Output the (x, y) coordinate of the center of the cell containing the given text.  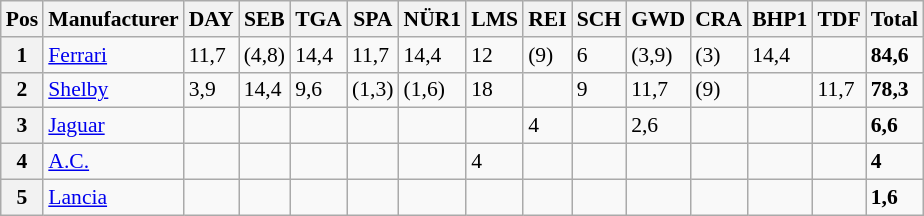
6 (600, 55)
SEB (264, 19)
LMS (494, 19)
84,6 (894, 55)
A.C. (113, 162)
TDF (838, 19)
18 (494, 90)
3 (22, 126)
3,9 (212, 90)
(3) (718, 55)
78,3 (894, 90)
Total (894, 19)
(4,8) (264, 55)
TGA (318, 19)
NÜR1 (432, 19)
DAY (212, 19)
CRA (718, 19)
(1,6) (432, 90)
Pos (22, 19)
Manufacturer (113, 19)
Jaguar (113, 126)
2 (22, 90)
Ferrari (113, 55)
BHP1 (780, 19)
Lancia (113, 197)
SCH (600, 19)
2,6 (658, 126)
Shelby (113, 90)
9 (600, 90)
1 (22, 55)
9,6 (318, 90)
5 (22, 197)
(3,9) (658, 55)
SPA (372, 19)
6,6 (894, 126)
GWD (658, 19)
(1,3) (372, 90)
1,6 (894, 197)
12 (494, 55)
REI (548, 19)
